Pinpoint the cell where the given text exists, returning its (x, y) midpoint coordinate. 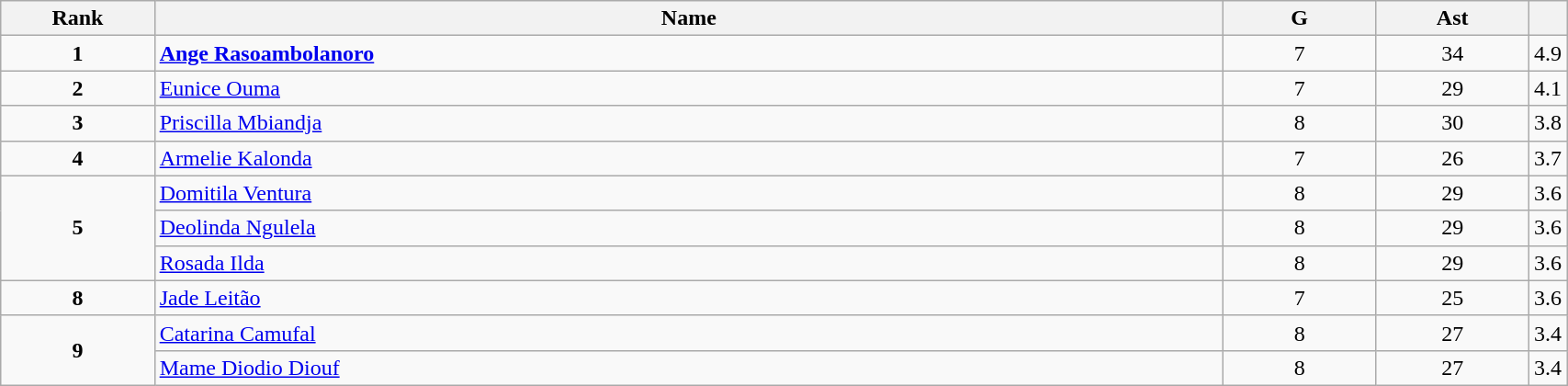
Catarina Camufal (689, 333)
Jade Leitão (689, 298)
1 (77, 53)
Ast (1453, 18)
9 (77, 350)
25 (1453, 298)
30 (1453, 123)
4.1 (1549, 88)
3.7 (1549, 158)
Mame Diodio Diouf (689, 368)
26 (1453, 158)
Rosada Ilda (689, 263)
3 (77, 123)
Priscilla Mbiandja (689, 123)
Deolinda Ngulela (689, 228)
5 (77, 228)
Armelie Kalonda (689, 158)
4.9 (1549, 53)
Name (689, 18)
4 (77, 158)
Ange Rasoambolanoro (689, 53)
G (1300, 18)
2 (77, 88)
34 (1453, 53)
Eunice Ouma (689, 88)
Domitila Ventura (689, 193)
Rank (77, 18)
3.8 (1549, 123)
